Provide the (X, Y) coordinate of the cell's center where the given text is located.  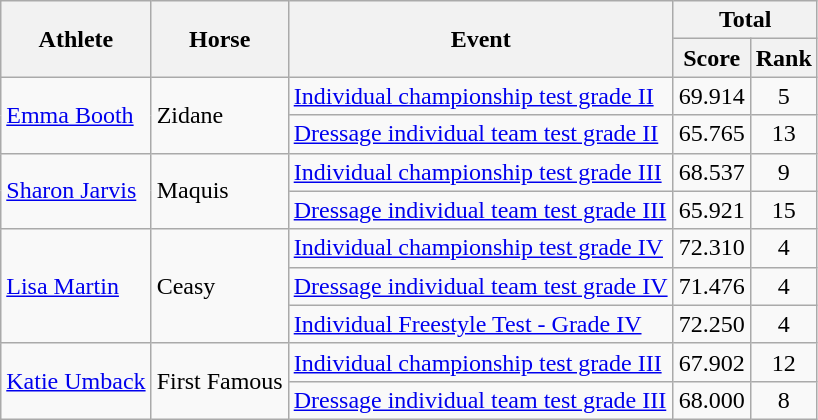
Athlete (76, 39)
Horse (220, 39)
15 (784, 210)
Maquis (220, 191)
13 (784, 134)
Sharon Jarvis (76, 191)
Zidane (220, 115)
Total (745, 20)
8 (784, 400)
72.310 (712, 248)
67.902 (712, 362)
9 (784, 172)
69.914 (712, 96)
65.921 (712, 210)
68.537 (712, 172)
Ceasy (220, 286)
Individual championship test grade IV (480, 248)
12 (784, 362)
Emma Booth (76, 115)
65.765 (712, 134)
5 (784, 96)
Dressage individual team test grade II (480, 134)
Dressage individual team test grade IV (480, 286)
Score (712, 58)
Katie Umback (76, 381)
Individual Freestyle Test - Grade IV (480, 324)
Individual championship test grade II (480, 96)
Rank (784, 58)
Lisa Martin (76, 286)
68.000 (712, 400)
Event (480, 39)
72.250 (712, 324)
First Famous (220, 381)
71.476 (712, 286)
